Provide the (x, y) coordinate of the cell's center where the given text is located.  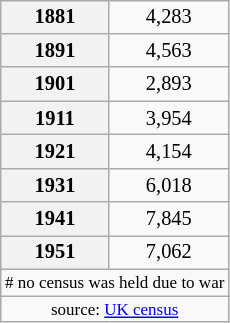
1951 (55, 253)
6,018 (168, 185)
3,954 (168, 118)
# no census was held due to war (115, 282)
7,845 (168, 219)
1901 (55, 84)
1931 (55, 185)
7,062 (168, 253)
4,154 (168, 152)
1881 (55, 17)
1891 (55, 51)
2,893 (168, 84)
1921 (55, 152)
4,283 (168, 17)
4,563 (168, 51)
1941 (55, 219)
1911 (55, 118)
source: UK census (115, 309)
